Output the [x, y] coordinate of the center of the cell containing the given text.  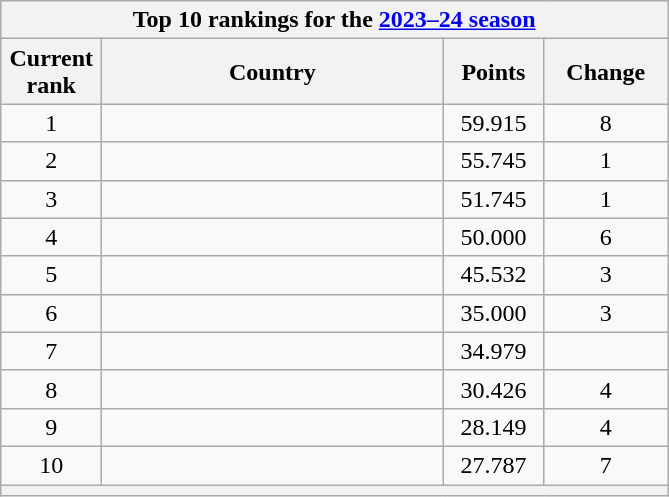
Change [606, 72]
5 [52, 275]
10 [52, 465]
Top 10 rankings for the 2023–24 season [334, 20]
Country [272, 72]
Points [494, 72]
59.915 [494, 123]
45.532 [494, 275]
9 [52, 427]
2 [52, 161]
30.426 [494, 389]
27.787 [494, 465]
35.000 [494, 313]
51.745 [494, 199]
34.979 [494, 351]
28.149 [494, 427]
50.000 [494, 237]
55.745 [494, 161]
Currentrank [52, 72]
